From the cell containing the given text, extract its center point as (X, Y) coordinate. 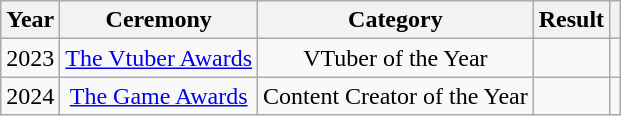
Year (30, 20)
2023 (30, 58)
Category (396, 20)
VTuber of the Year (396, 58)
Result (571, 20)
Ceremony (159, 20)
The Game Awards (159, 96)
Content Creator of the Year (396, 96)
The Vtuber Awards (159, 58)
2024 (30, 96)
